Detect which cell encompasses the target text, then output its [x, y] center coordinate. 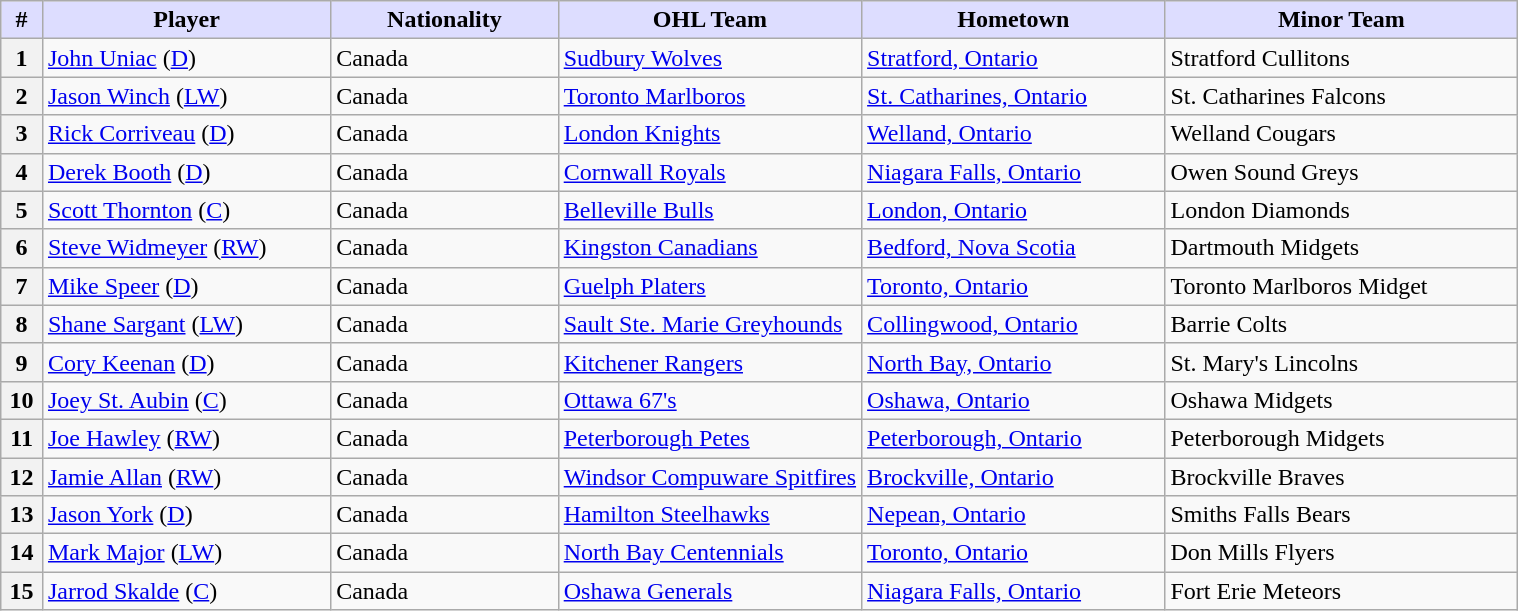
Rick Corriveau (D) [186, 134]
Brockville Braves [1342, 477]
5 [22, 210]
Mike Speer (D) [186, 286]
Shane Sargant (LW) [186, 324]
Hamilton Steelhawks [710, 515]
Jamie Allan (RW) [186, 477]
London Diamonds [1342, 210]
Belleville Bulls [710, 210]
11 [22, 438]
John Uniac (D) [186, 58]
Nepean, Ontario [1014, 515]
Toronto Marlboros Midget [1342, 286]
3 [22, 134]
Hometown [1014, 20]
Player [186, 20]
8 [22, 324]
Jarrod Skalde (C) [186, 591]
Guelph Platers [710, 286]
2 [22, 96]
7 [22, 286]
4 [22, 172]
Kitchener Rangers [710, 362]
St. Catharines Falcons [1342, 96]
Kingston Canadians [710, 248]
# [22, 20]
Owen Sound Greys [1342, 172]
Cory Keenan (D) [186, 362]
Brockville, Ontario [1014, 477]
13 [22, 515]
Dartmouth Midgets [1342, 248]
15 [22, 591]
Toronto Marlboros [710, 96]
St. Mary's Lincolns [1342, 362]
Sudbury Wolves [710, 58]
London, Ontario [1014, 210]
Welland, Ontario [1014, 134]
London Knights [710, 134]
Windsor Compuware Spitfires [710, 477]
Cornwall Royals [710, 172]
Peterborough Petes [710, 438]
Steve Widmeyer (RW) [186, 248]
Bedford, Nova Scotia [1014, 248]
Oshawa Generals [710, 591]
Jason Winch (LW) [186, 96]
Fort Erie Meteors [1342, 591]
Nationality [445, 20]
Mark Major (LW) [186, 553]
Jason York (D) [186, 515]
Ottawa 67's [710, 400]
1 [22, 58]
Joe Hawley (RW) [186, 438]
St. Catharines, Ontario [1014, 96]
9 [22, 362]
North Bay, Ontario [1014, 362]
Joey St. Aubin (C) [186, 400]
Scott Thornton (C) [186, 210]
Barrie Colts [1342, 324]
Smiths Falls Bears [1342, 515]
10 [22, 400]
Stratford Cullitons [1342, 58]
Oshawa Midgets [1342, 400]
Don Mills Flyers [1342, 553]
Stratford, Ontario [1014, 58]
North Bay Centennials [710, 553]
Sault Ste. Marie Greyhounds [710, 324]
Derek Booth (D) [186, 172]
Collingwood, Ontario [1014, 324]
OHL Team [710, 20]
Welland Cougars [1342, 134]
Minor Team [1342, 20]
6 [22, 248]
14 [22, 553]
12 [22, 477]
Peterborough Midgets [1342, 438]
Peterborough, Ontario [1014, 438]
Oshawa, Ontario [1014, 400]
